From the cell containing the given text, extract its center point as [x, y] coordinate. 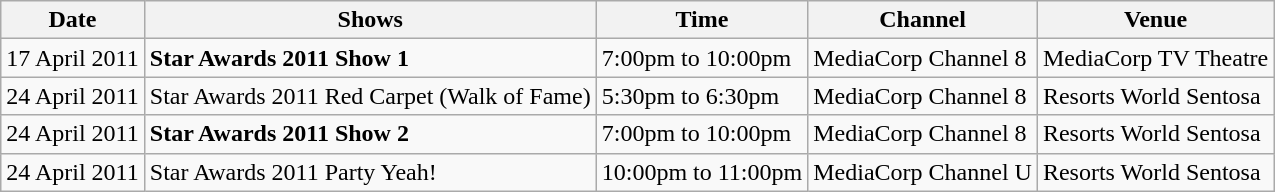
17 April 2011 [73, 58]
Star Awards 2011 Show 1 [370, 58]
MediaCorp Channel U [923, 172]
Shows [370, 20]
10:00pm to 11:00pm [702, 172]
MediaCorp TV Theatre [1155, 58]
Time [702, 20]
5:30pm to 6:30pm [702, 96]
Star Awards 2011 Red Carpet (Walk of Fame) [370, 96]
Channel [923, 20]
Date [73, 20]
Venue [1155, 20]
Star Awards 2011 Party Yeah! [370, 172]
Star Awards 2011 Show 2 [370, 134]
